Return (X, Y) of the center of cell containing provided text 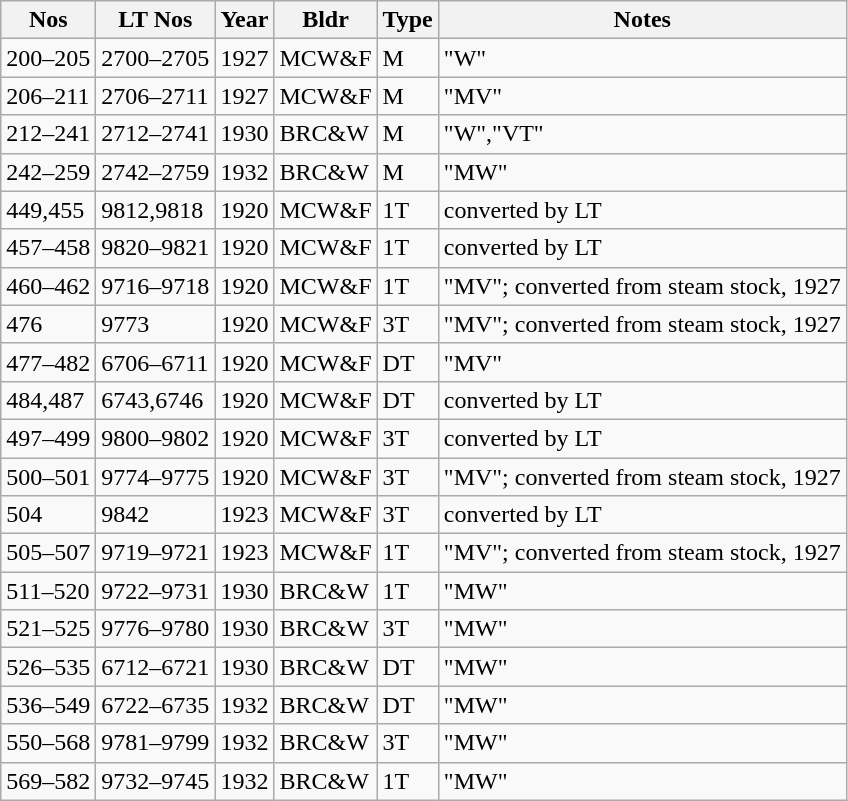
500–501 (48, 477)
9812,9818 (156, 210)
Bldr (326, 20)
212–241 (48, 134)
2712–2741 (156, 134)
6712–6721 (156, 667)
536–549 (48, 705)
521–525 (48, 629)
569–582 (48, 781)
9800–9802 (156, 438)
"W","VT" (642, 134)
Notes (642, 20)
449,455 (48, 210)
6706–6711 (156, 362)
460–462 (48, 286)
550–568 (48, 743)
477–482 (48, 362)
200–205 (48, 58)
6722–6735 (156, 705)
526–535 (48, 667)
9716–9718 (156, 286)
2706–2711 (156, 96)
9842 (156, 515)
206–211 (48, 96)
242–259 (48, 172)
9820–9821 (156, 248)
497–499 (48, 438)
9722–9731 (156, 591)
2742–2759 (156, 172)
2700–2705 (156, 58)
511–520 (48, 591)
9719–9721 (156, 553)
9732–9745 (156, 781)
9781–9799 (156, 743)
"W" (642, 58)
LT Nos (156, 20)
504 (48, 515)
Type (408, 20)
Year (244, 20)
457–458 (48, 248)
Nos (48, 20)
9776–9780 (156, 629)
505–507 (48, 553)
6743,6746 (156, 400)
476 (48, 324)
484,487 (48, 400)
9774–9775 (156, 477)
9773 (156, 324)
